Determine the (x, y) coordinate at the center of the cell enclosing the given text.  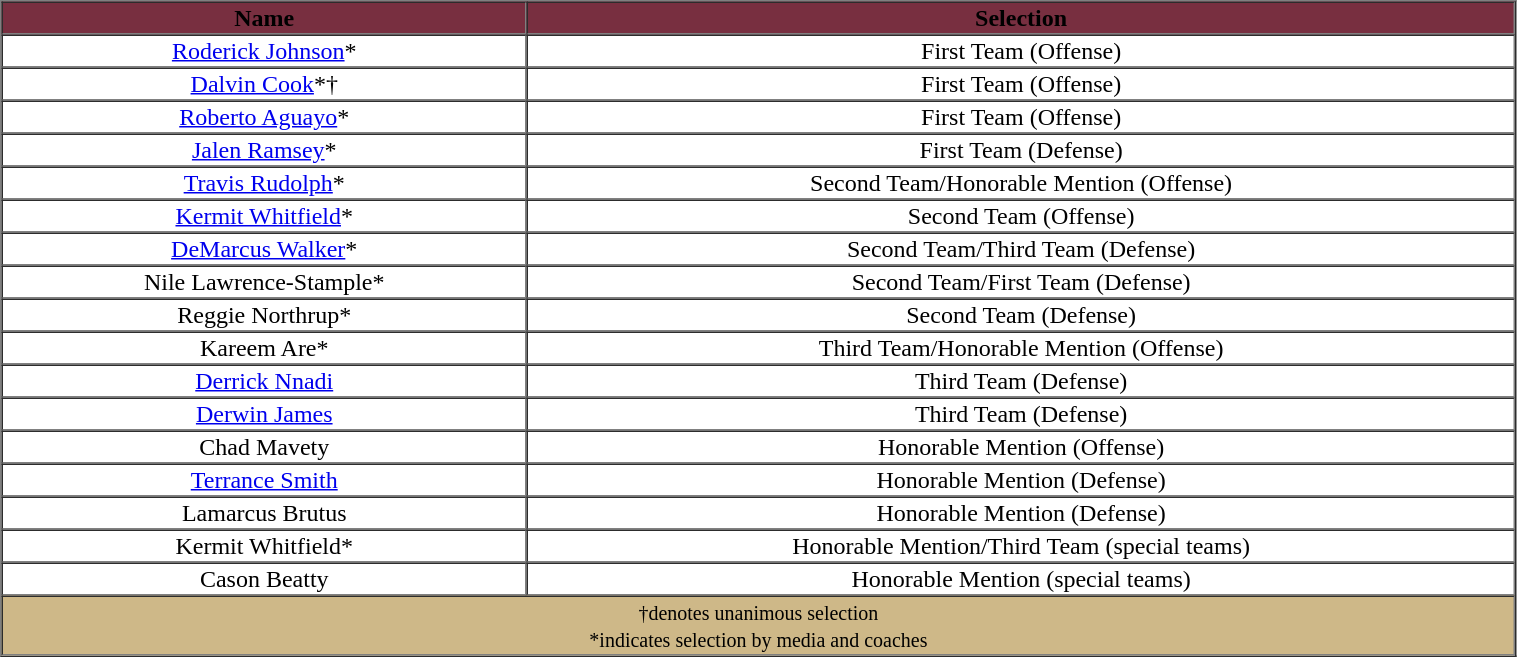
Honorable Mention (Offense) (1021, 446)
Second Team/Third Team (Defense) (1021, 248)
Second Team (Defense) (1021, 314)
Nile Lawrence-Stample* (264, 282)
Travis Rudolph* (264, 182)
†denotes unanimous selection*indicates selection by media and coaches (759, 626)
Dalvin Cook*† (264, 84)
Chad Mavety (264, 446)
Second Team/Honorable Mention (Offense) (1021, 182)
Third Team/Honorable Mention (Offense) (1021, 348)
DeMarcus Walker* (264, 248)
Roderick Johnson* (264, 50)
Roberto Aguayo* (264, 116)
Lamarcus Brutus (264, 512)
Second Team (Offense) (1021, 216)
Terrance Smith (264, 480)
Honorable Mention/Third Team (special teams) (1021, 546)
Cason Beatty (264, 578)
Second Team/First Team (Defense) (1021, 282)
Reggie Northrup* (264, 314)
First Team (Defense) (1021, 150)
Derrick Nnadi (264, 380)
Honorable Mention (special teams) (1021, 578)
Kareem Are* (264, 348)
Selection (1021, 18)
Derwin James (264, 414)
Name (264, 18)
Jalen Ramsey* (264, 150)
